Capture the cell that displays the provided text and extract its (X, Y) central coordinate. 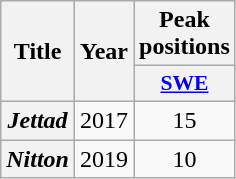
SWE (185, 84)
15 (185, 120)
Year (104, 52)
Jettad (38, 120)
Peak positions (185, 34)
2017 (104, 120)
10 (185, 159)
2019 (104, 159)
Nitton (38, 159)
Title (38, 52)
